For the text-containing cell, return its midpoint in [x, y] coordinate format. 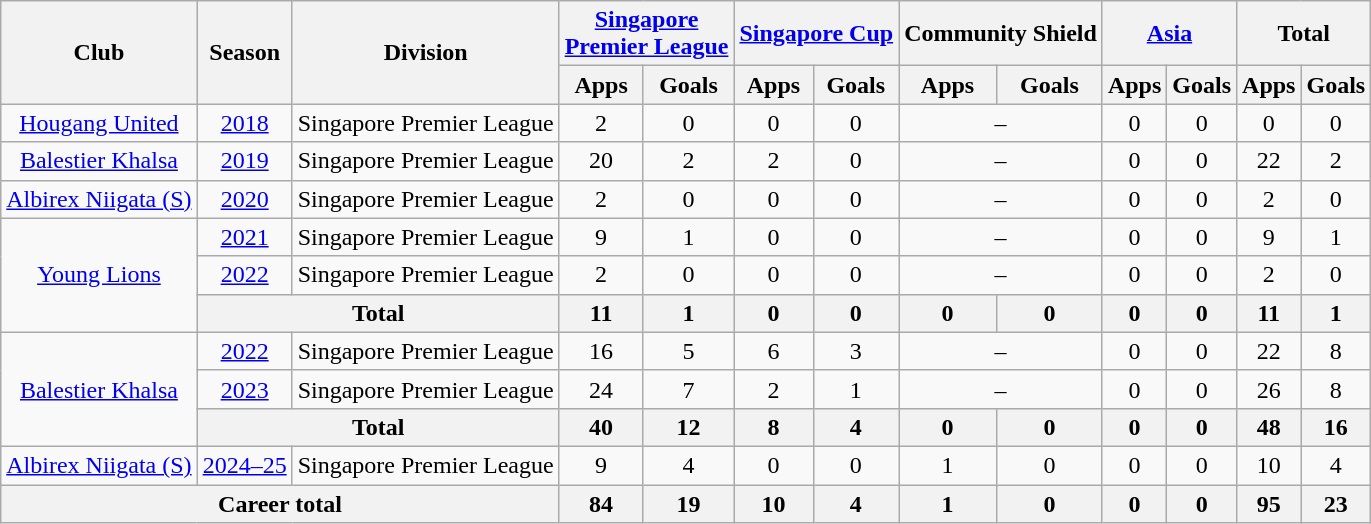
Young Lions [99, 275]
Community Shield [1001, 34]
5 [688, 351]
2021 [244, 237]
6 [774, 351]
2019 [244, 161]
40 [601, 427]
2023 [244, 389]
26 [1269, 389]
Asia [1169, 34]
2018 [244, 123]
19 [688, 503]
48 [1269, 427]
24 [601, 389]
20 [601, 161]
Division [426, 52]
95 [1269, 503]
2024–25 [244, 465]
Career total [280, 503]
12 [688, 427]
Season [244, 52]
84 [601, 503]
3 [856, 351]
2020 [244, 199]
SingaporePremier League [646, 34]
23 [1336, 503]
Club [99, 52]
Hougang United [99, 123]
Singapore Cup [816, 34]
7 [688, 389]
